Detect which cell encompasses the target text, then output its (X, Y) center coordinate. 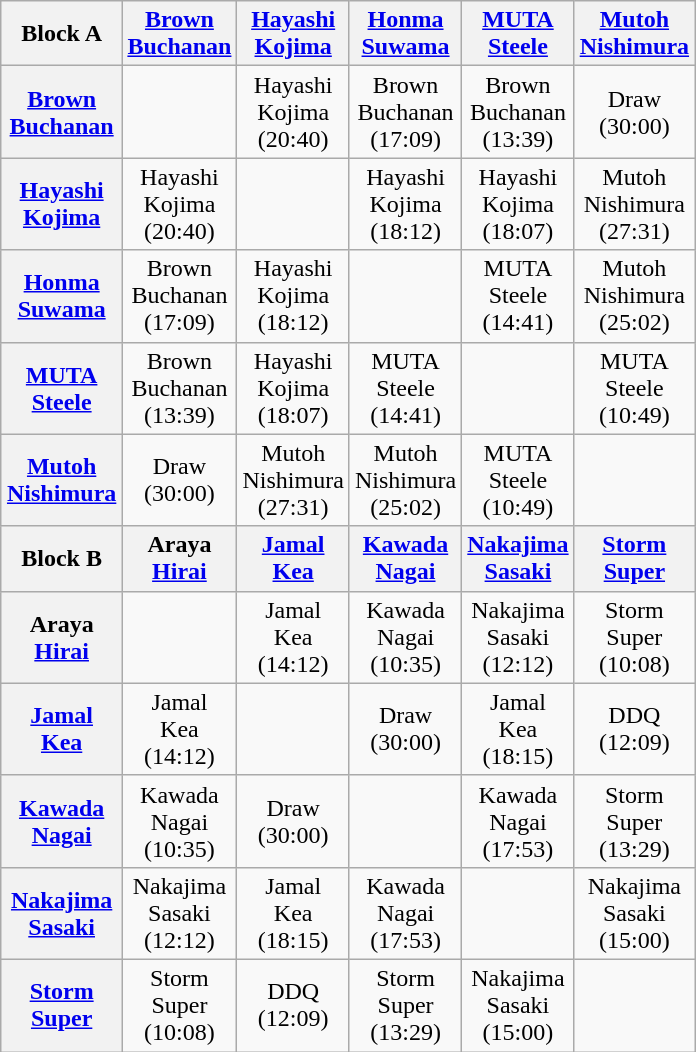
Block B (61, 558)
Block A (61, 34)
